Output the [X, Y] coordinate of the center of the cell containing the given text.  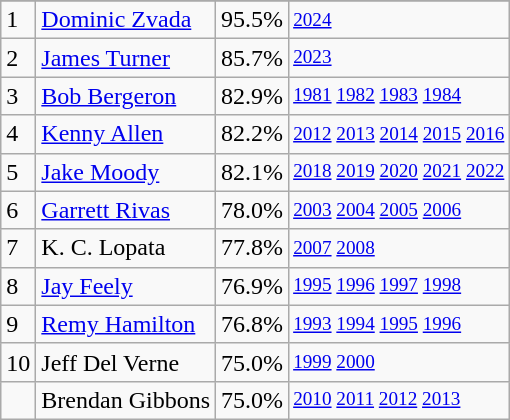
2024 [399, 20]
85.7% [252, 58]
8 [18, 286]
Jeff Del Verne [126, 362]
5 [18, 172]
2003 2004 2005 2006 [399, 210]
Dominic Zvada [126, 20]
Kenny Allen [126, 134]
1993 1994 1995 1996 [399, 324]
82.9% [252, 96]
2023 [399, 58]
K. C. Lopata [126, 248]
2012 2013 2014 2015 2016 [399, 134]
82.2% [252, 134]
1995 1996 1997 1998 [399, 286]
Jake Moody [126, 172]
Jay Feely [126, 286]
James Turner [126, 58]
76.9% [252, 286]
10 [18, 362]
2018 2019 2020 2021 2022 [399, 172]
95.5% [252, 20]
Garrett Rivas [126, 210]
1 [18, 20]
9 [18, 324]
Bob Bergeron [126, 96]
78.0% [252, 210]
2 [18, 58]
7 [18, 248]
2010 2011 2012 2013 [399, 400]
3 [18, 96]
6 [18, 210]
Remy Hamilton [126, 324]
82.1% [252, 172]
76.8% [252, 324]
2007 2008 [399, 248]
1981 1982 1983 1984 [399, 96]
77.8% [252, 248]
Brendan Gibbons [126, 400]
4 [18, 134]
1999 2000 [399, 362]
